Return (X, Y) of the center of cell containing provided text 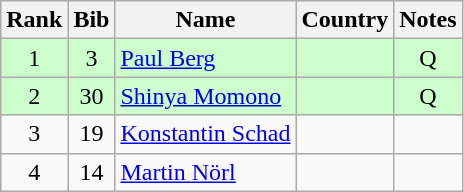
Notes (428, 20)
Konstantin Schad (206, 134)
14 (92, 172)
Name (206, 20)
Bib (92, 20)
Martin Nörl (206, 172)
Rank (34, 20)
Paul Berg (206, 58)
19 (92, 134)
1 (34, 58)
Shinya Momono (206, 96)
30 (92, 96)
4 (34, 172)
2 (34, 96)
Country (345, 20)
